Detect which cell encompasses the target text, then output its (X, Y) center coordinate. 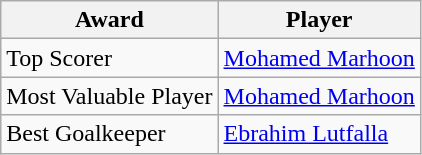
Most Valuable Player (110, 96)
Top Scorer (110, 58)
Award (110, 20)
Player (319, 20)
Ebrahim Lutfalla (319, 134)
Best Goalkeeper (110, 134)
